From the cell containing the given text, extract its center point as (x, y) coordinate. 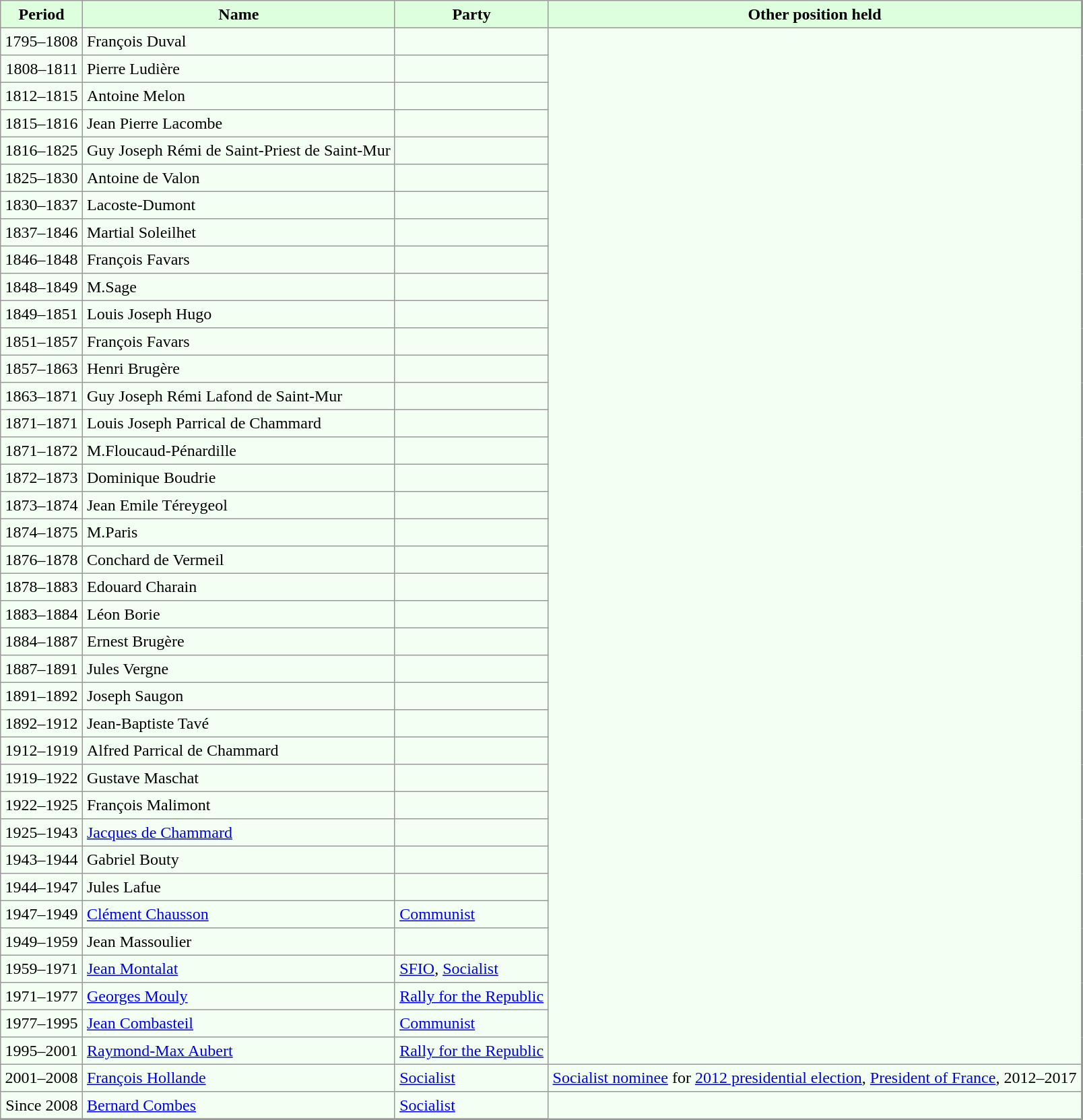
Raymond-Max Aubert (238, 1051)
2001–2008 (42, 1078)
François Malimont (238, 805)
1912–1919 (42, 750)
1922–1925 (42, 805)
Henri Brugère (238, 368)
Georges Mouly (238, 996)
1949–1959 (42, 942)
1808–1811 (42, 69)
SFIO, Socialist (471, 968)
1872–1873 (42, 477)
1995–2001 (42, 1051)
Guy Joseph Rémi Lafond de Saint-Mur (238, 396)
Period (42, 14)
M.Floucaud-Pénardille (238, 451)
Bernard Combes (238, 1105)
Gustave Maschat (238, 778)
1943–1944 (42, 859)
1878–1883 (42, 587)
M.Sage (238, 287)
1871–1872 (42, 451)
Jacques de Chammard (238, 832)
Jules Lafue (238, 887)
Pierre Ludière (238, 69)
Socialist nominee for 2012 presidential election, President of France, 2012–2017 (815, 1078)
Name (238, 14)
1947–1949 (42, 914)
1876–1878 (42, 560)
François Duval (238, 41)
Party (471, 14)
1857–1863 (42, 368)
Joseph Saugon (238, 696)
1883–1884 (42, 614)
1830–1837 (42, 205)
Alfred Parrical de Chammard (238, 750)
1851–1857 (42, 341)
Dominique Boudrie (238, 477)
1846–1848 (42, 259)
Louis Joseph Parrical de Chammard (238, 423)
1977–1995 (42, 1023)
Clément Chausson (238, 914)
1891–1892 (42, 696)
1959–1971 (42, 968)
Jean Montalat (238, 968)
Jean Pierre Lacombe (238, 123)
Louis Joseph Hugo (238, 314)
1863–1871 (42, 396)
Conchard de Vermeil (238, 560)
Antoine de Valon (238, 178)
1919–1922 (42, 778)
1848–1849 (42, 287)
1971–1977 (42, 996)
Jean Combasteil (238, 1023)
1825–1830 (42, 178)
1884–1887 (42, 641)
Edouard Charain (238, 587)
Martial Soleilhet (238, 232)
1849–1851 (42, 314)
Jean Emile Téreygeol (238, 505)
1944–1947 (42, 887)
1892–1912 (42, 723)
1812–1815 (42, 96)
Jean Massoulier (238, 942)
1887–1891 (42, 669)
Guy Joseph Rémi de Saint-Priest de Saint-Mur (238, 150)
Jean-Baptiste Tavé (238, 723)
M.Paris (238, 532)
Since 2008 (42, 1105)
François Hollande (238, 1078)
1873–1874 (42, 505)
Other position held (815, 14)
Gabriel Bouty (238, 859)
Antoine Melon (238, 96)
Lacoste-Dumont (238, 205)
1925–1943 (42, 832)
1816–1825 (42, 150)
Jules Vergne (238, 669)
Léon Borie (238, 614)
1795–1808 (42, 41)
1815–1816 (42, 123)
1837–1846 (42, 232)
Ernest Brugère (238, 641)
1871–1871 (42, 423)
1874–1875 (42, 532)
